Locate the cell with the specified text and output its (x, y) center coordinate. 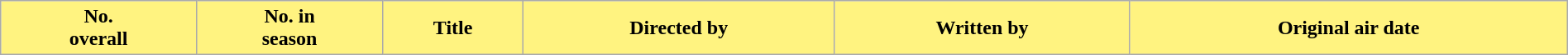
No. inseason (289, 28)
Original air date (1348, 28)
Title (453, 28)
Written by (982, 28)
No.overall (99, 28)
Directed by (678, 28)
